Locate the cell with the specified text and output its [x, y] center coordinate. 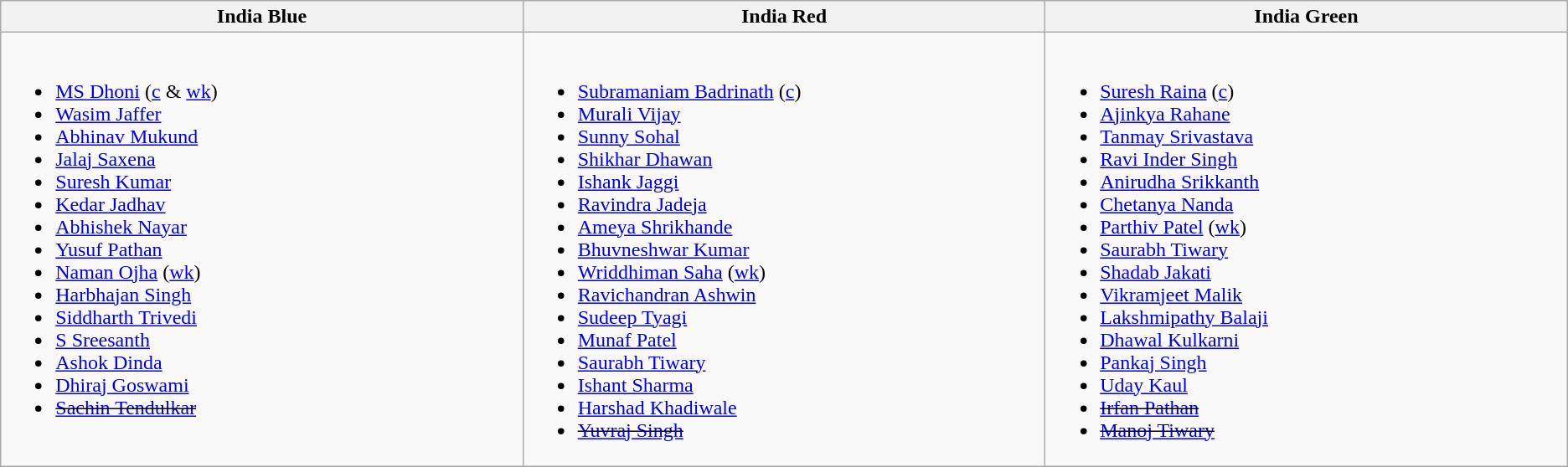
India Blue [261, 17]
India Green [1307, 17]
India Red [784, 17]
